Provide the (x, y) coordinate of the cell's center where the given text is located.  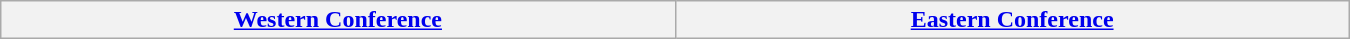
Western Conference (338, 20)
Eastern Conference (1012, 20)
